Find where the given text appears and provide that cell's center as (X, Y) coordinate. 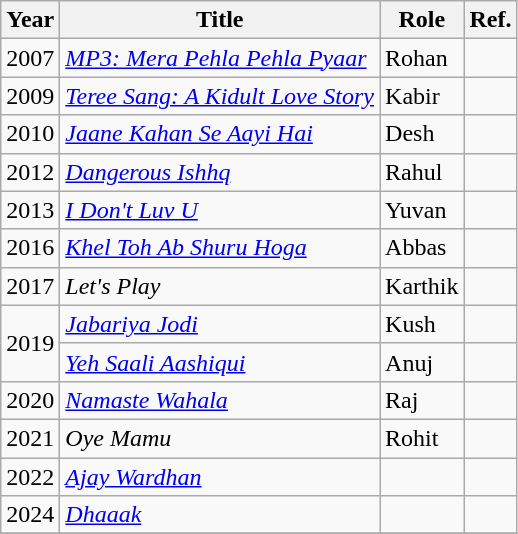
MP3: Mera Pehla Pehla Pyaar (220, 58)
Dangerous Ishhq (220, 172)
Raj (422, 400)
2020 (30, 400)
Teree Sang: A Kidult Love Story (220, 96)
2016 (30, 248)
2017 (30, 286)
2012 (30, 172)
2007 (30, 58)
Yeh Saali Aashiqui (220, 362)
Ref. (490, 20)
Rohan (422, 58)
Kush (422, 324)
Ajay Wardhan (220, 477)
2013 (30, 210)
Yuvan (422, 210)
2009 (30, 96)
I Don't Luv U (220, 210)
2022 (30, 477)
Let's Play (220, 286)
Desh (422, 134)
Namaste Wahala (220, 400)
Dhaaak (220, 515)
Karthik (422, 286)
Jaane Kahan Se Aayi Hai (220, 134)
Rohit (422, 438)
2024 (30, 515)
2010 (30, 134)
Khel Toh Ab Shuru Hoga (220, 248)
2021 (30, 438)
Rahul (422, 172)
Abbas (422, 248)
Oye Mamu (220, 438)
Role (422, 20)
Jabariya Jodi (220, 324)
Year (30, 20)
Kabir (422, 96)
2019 (30, 343)
Anuj (422, 362)
Title (220, 20)
